Determine the (x, y) coordinate at the center of the cell enclosing the given text.  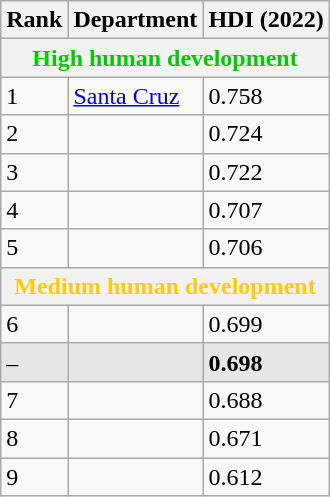
0.612 (266, 477)
0.699 (266, 324)
Santa Cruz (136, 96)
9 (34, 477)
8 (34, 438)
0.688 (266, 400)
2 (34, 134)
Department (136, 20)
6 (34, 324)
– (34, 362)
Rank (34, 20)
0.698 (266, 362)
0.724 (266, 134)
HDI (2022) (266, 20)
High human development (166, 58)
4 (34, 210)
0.722 (266, 172)
7 (34, 400)
3 (34, 172)
5 (34, 248)
1 (34, 96)
0.671 (266, 438)
Medium human development (166, 286)
0.706 (266, 248)
0.707 (266, 210)
0.758 (266, 96)
